Determine the [X, Y] coordinate at the center of the cell enclosing the given text.  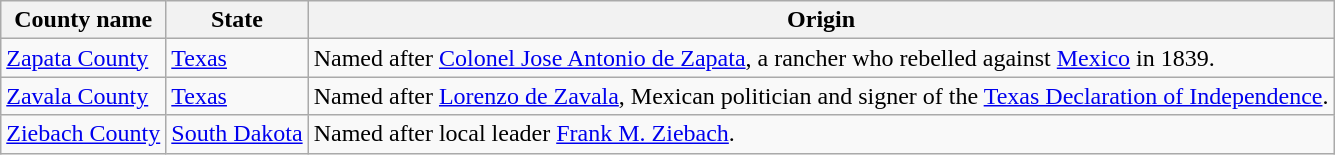
Named after Colonel Jose Antonio de Zapata, a rancher who rebelled against Mexico in 1839. [821, 58]
Zapata County [84, 58]
Named after local leader Frank M. Ziebach. [821, 134]
Named after Lorenzo de Zavala, Mexican politician and signer of the Texas Declaration of Independence. [821, 96]
County name [84, 20]
South Dakota [237, 134]
Origin [821, 20]
Zavala County [84, 96]
State [237, 20]
Ziebach County [84, 134]
